Locate the cell with the specified text and output its (x, y) center coordinate. 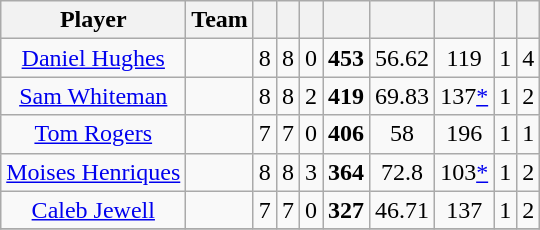
419 (346, 96)
Tom Rogers (94, 134)
196 (464, 134)
364 (346, 172)
137* (464, 96)
103* (464, 172)
Team (220, 20)
69.83 (402, 96)
Daniel Hughes (94, 58)
46.71 (402, 210)
Caleb Jewell (94, 210)
Sam Whiteman (94, 96)
72.8 (402, 172)
4 (528, 58)
137 (464, 210)
Moises Henriques (94, 172)
58 (402, 134)
453 (346, 58)
3 (310, 172)
119 (464, 58)
Player (94, 20)
406 (346, 134)
327 (346, 210)
56.62 (402, 58)
